Find where the given text appears and provide that cell's center as (X, Y) coordinate. 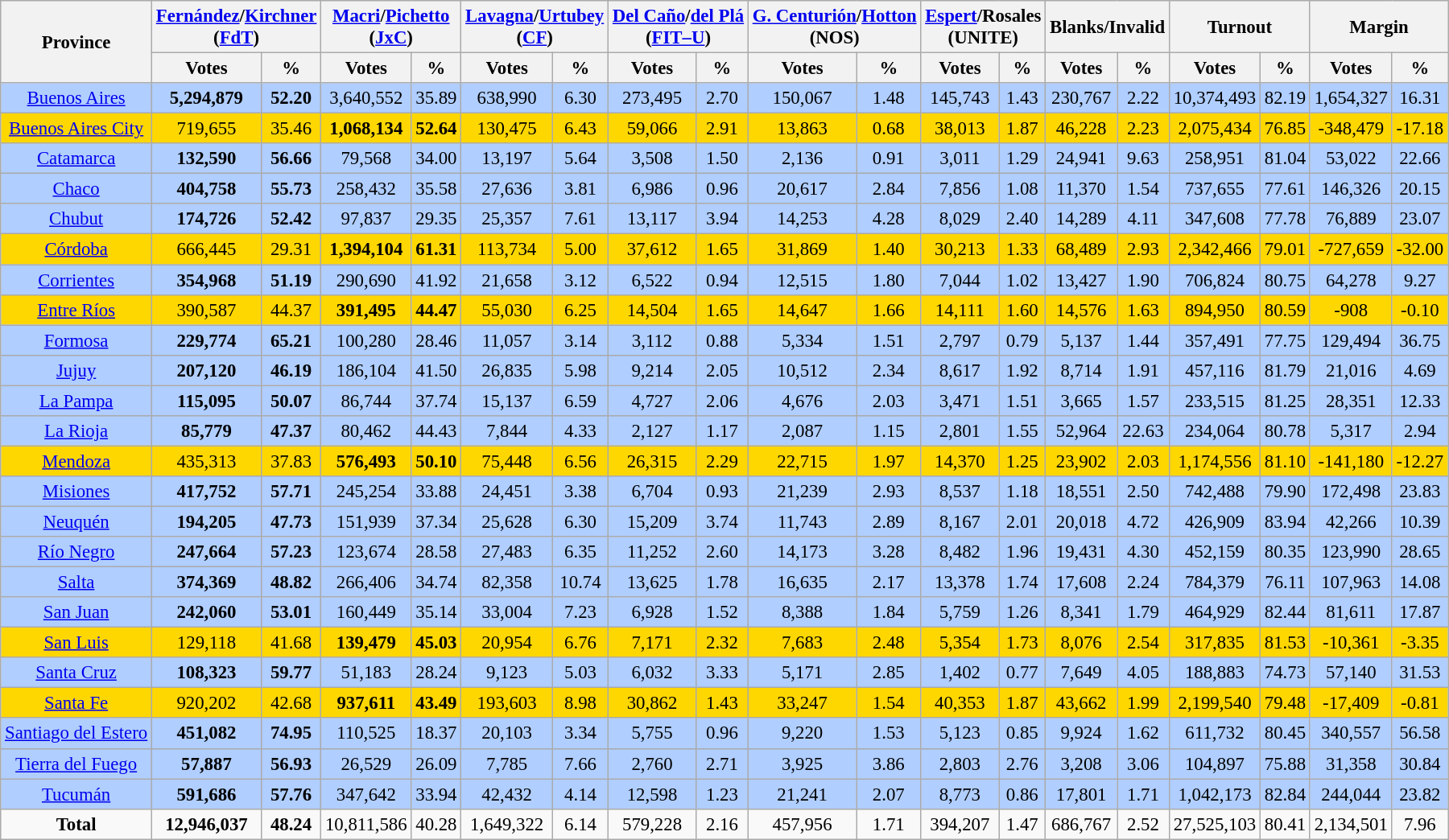
1.17 (721, 431)
4,727 (652, 401)
13,625 (652, 583)
12,946,037 (207, 824)
30,862 (652, 703)
1,654,327 (1351, 98)
17,801 (1082, 794)
5.98 (580, 370)
100,280 (366, 340)
1.55 (1022, 431)
464,929 (1214, 612)
42,432 (507, 794)
1.80 (889, 280)
33,247 (802, 703)
Entre Ríos (76, 310)
1.47 (1022, 824)
Santa Cruz (76, 673)
4.30 (1143, 552)
0.91 (889, 159)
937,611 (366, 703)
5,171 (802, 673)
21,658 (507, 280)
14,504 (652, 310)
44.43 (436, 431)
706,824 (1214, 280)
77.61 (1286, 189)
16.31 (1420, 98)
80.45 (1286, 734)
0.86 (1022, 794)
2,801 (960, 431)
1.92 (1022, 370)
37.34 (436, 521)
51,183 (366, 673)
404,758 (207, 189)
1.78 (721, 583)
31.53 (1420, 673)
576,493 (366, 461)
22.66 (1420, 159)
86,744 (366, 401)
1.44 (1143, 340)
1.25 (1022, 461)
30,213 (960, 249)
Río Negro (76, 552)
7,844 (507, 431)
13,427 (1082, 280)
452,159 (1214, 552)
638,990 (507, 98)
123,674 (366, 552)
22,715 (802, 461)
8.98 (580, 703)
14,370 (960, 461)
1.91 (1143, 370)
81.25 (1286, 401)
2.54 (1143, 643)
0.88 (721, 340)
9,214 (652, 370)
28,351 (1351, 401)
Tucumán (76, 794)
8,076 (1082, 643)
1,068,134 (366, 129)
457,116 (1214, 370)
47.73 (291, 521)
-0.10 (1420, 310)
719,655 (207, 129)
258,951 (1214, 159)
55,030 (507, 310)
9.63 (1143, 159)
57,887 (207, 764)
46,228 (1082, 129)
21,239 (802, 492)
11,743 (802, 521)
26,529 (366, 764)
2.34 (889, 370)
457,956 (802, 824)
5,294,879 (207, 98)
24,451 (507, 492)
2,127 (652, 431)
31,869 (802, 249)
6.59 (580, 401)
2.05 (721, 370)
74.95 (291, 734)
3,640,552 (366, 98)
2.84 (889, 189)
75,448 (507, 461)
74.73 (1286, 673)
7.61 (580, 220)
85,779 (207, 431)
2.85 (889, 673)
145,743 (960, 98)
40.28 (436, 824)
266,406 (366, 583)
San Luis (76, 643)
3.94 (721, 220)
56.58 (1420, 734)
132,590 (207, 159)
9.27 (1420, 280)
40,353 (960, 703)
76.11 (1286, 583)
3,665 (1082, 401)
290,690 (366, 280)
742,488 (1214, 492)
8,617 (960, 370)
56.66 (291, 159)
193,603 (507, 703)
10.74 (580, 583)
61.31 (436, 249)
110,525 (366, 734)
52.42 (291, 220)
2.94 (1420, 431)
55.73 (291, 189)
3,508 (652, 159)
-908 (1351, 310)
172,498 (1351, 492)
1,394,104 (366, 249)
26.09 (436, 764)
6.76 (580, 643)
611,732 (1214, 734)
79,568 (366, 159)
5.00 (580, 249)
52,964 (1082, 431)
13,863 (802, 129)
11,057 (507, 340)
3.74 (721, 521)
1.40 (889, 249)
21,241 (802, 794)
20,018 (1082, 521)
11,370 (1082, 189)
Santiago del Estero (76, 734)
52.20 (291, 98)
7,785 (507, 764)
129,118 (207, 643)
1.26 (1022, 612)
80.59 (1286, 310)
20,103 (507, 734)
59.77 (291, 673)
Formosa (76, 340)
1,042,173 (1214, 794)
79.48 (1286, 703)
8,341 (1082, 612)
Total (76, 824)
1,174,556 (1214, 461)
57.76 (291, 794)
6,522 (652, 280)
1,402 (960, 673)
-12.27 (1420, 461)
13,117 (652, 220)
45.03 (436, 643)
4.69 (1420, 370)
13,197 (507, 159)
1.48 (889, 98)
391,495 (366, 310)
82.44 (1286, 612)
3.38 (580, 492)
5.03 (580, 673)
5,354 (960, 643)
426,909 (1214, 521)
28.24 (436, 673)
Santa Fe (76, 703)
22.63 (1143, 431)
123,990 (1351, 552)
3.28 (889, 552)
2.06 (721, 401)
194,205 (207, 521)
42.68 (291, 703)
6,928 (652, 612)
17.87 (1420, 612)
737,655 (1214, 189)
12,515 (802, 280)
23,902 (1082, 461)
2.60 (721, 552)
8,714 (1082, 370)
80.35 (1286, 552)
76,889 (1351, 220)
20,617 (802, 189)
6.43 (580, 129)
5,755 (652, 734)
14.08 (1420, 583)
Mendoza (76, 461)
76.85 (1286, 129)
30.84 (1420, 764)
2.23 (1143, 129)
2,199,540 (1214, 703)
146,326 (1351, 189)
0.68 (889, 129)
230,767 (1082, 98)
14,111 (960, 310)
79.01 (1286, 249)
37.83 (291, 461)
6.35 (580, 552)
258,432 (366, 189)
56.93 (291, 764)
2,134,501 (1351, 824)
579,228 (652, 824)
81.04 (1286, 159)
Margin (1378, 27)
2,136 (802, 159)
4.72 (1143, 521)
-348,479 (1351, 129)
0.79 (1022, 340)
2.17 (889, 583)
82,358 (507, 583)
81,611 (1351, 612)
23.07 (1420, 220)
6.25 (580, 310)
3,471 (960, 401)
4.11 (1143, 220)
7.23 (580, 612)
-10,361 (1351, 643)
113,734 (507, 249)
Del Caño/del Plá(FIT–U) (679, 27)
1.53 (889, 734)
1.90 (1143, 280)
35.58 (436, 189)
139,479 (366, 643)
77.75 (1286, 340)
10,512 (802, 370)
894,950 (1214, 310)
5,334 (802, 340)
46.19 (291, 370)
435,313 (207, 461)
0.94 (721, 280)
Espert/Rosales(UNITE) (984, 27)
1.99 (1143, 703)
27,525,103 (1214, 824)
1.60 (1022, 310)
5,317 (1351, 431)
Chaco (76, 189)
43,662 (1082, 703)
2.52 (1143, 824)
417,752 (207, 492)
35.89 (436, 98)
50.07 (291, 401)
0.85 (1022, 734)
2.70 (721, 98)
1.33 (1022, 249)
38,013 (960, 129)
-17.18 (1420, 129)
San Juan (76, 612)
347,642 (366, 794)
Turnout (1240, 27)
4.05 (1143, 673)
34.74 (436, 583)
2.50 (1143, 492)
6,986 (652, 189)
81.53 (1286, 643)
68,489 (1082, 249)
41.50 (436, 370)
51.19 (291, 280)
81.10 (1286, 461)
83.94 (1286, 521)
2.48 (889, 643)
233,515 (1214, 401)
10,811,586 (366, 824)
234,064 (1214, 431)
1.74 (1022, 583)
394,207 (960, 824)
16,635 (802, 583)
36.75 (1420, 340)
150,067 (802, 98)
80.41 (1286, 824)
5,137 (1082, 340)
34.00 (436, 159)
1.79 (1143, 612)
0.77 (1022, 673)
14,173 (802, 552)
2.29 (721, 461)
2.71 (721, 764)
48.82 (291, 583)
2,087 (802, 431)
2.76 (1022, 764)
2.89 (889, 521)
27,636 (507, 189)
207,120 (207, 370)
8,388 (802, 612)
-3.35 (1420, 643)
37,612 (652, 249)
7,856 (960, 189)
3.34 (580, 734)
151,939 (366, 521)
10,374,493 (1214, 98)
115,095 (207, 401)
2,803 (960, 764)
53.01 (291, 612)
48.24 (291, 824)
9,924 (1082, 734)
37.74 (436, 401)
2,342,466 (1214, 249)
Lavagna/Urtubey(CF) (535, 27)
2.24 (1143, 583)
-32.00 (1420, 249)
2,760 (652, 764)
G. Centurión/Hotton(NOS) (834, 27)
Macri/Pichetto(JxC) (391, 27)
35.14 (436, 612)
28.58 (436, 552)
4.28 (889, 220)
10.39 (1420, 521)
6,032 (652, 673)
242,060 (207, 612)
357,491 (1214, 340)
31,358 (1351, 764)
15,137 (507, 401)
1,649,322 (507, 824)
18,551 (1082, 492)
7,171 (652, 643)
80.75 (1286, 280)
13,378 (960, 583)
7.96 (1420, 824)
14,253 (802, 220)
82.19 (1286, 98)
5,123 (960, 734)
27,483 (507, 552)
317,835 (1214, 643)
188,883 (1214, 673)
3.14 (580, 340)
186,104 (366, 370)
1.57 (1143, 401)
Corrientes (76, 280)
3.81 (580, 189)
8,167 (960, 521)
4.14 (580, 794)
0.93 (721, 492)
33,004 (507, 612)
80,462 (366, 431)
8,773 (960, 794)
33.88 (436, 492)
244,044 (1351, 794)
107,963 (1351, 583)
591,686 (207, 794)
6.56 (580, 461)
3,011 (960, 159)
8,482 (960, 552)
1.52 (721, 612)
52.64 (436, 129)
80.78 (1286, 431)
1.96 (1022, 552)
-0.81 (1420, 703)
12,598 (652, 794)
-17,409 (1351, 703)
24,941 (1082, 159)
8,537 (960, 492)
2.91 (721, 129)
1.15 (889, 431)
7,044 (960, 280)
2,075,434 (1214, 129)
26,315 (652, 461)
Blanks/Invalid (1108, 27)
La Pampa (76, 401)
2.01 (1022, 521)
340,557 (1351, 734)
666,445 (207, 249)
57.71 (291, 492)
5.64 (580, 159)
77.78 (1286, 220)
1.23 (721, 794)
35.46 (291, 129)
20,954 (507, 643)
3.06 (1143, 764)
Misiones (76, 492)
129,494 (1351, 340)
23.82 (1420, 794)
Catamarca (76, 159)
1.50 (721, 159)
29.35 (436, 220)
14,289 (1082, 220)
7,683 (802, 643)
18.37 (436, 734)
1.08 (1022, 189)
1.18 (1022, 492)
79.90 (1286, 492)
374,369 (207, 583)
82.84 (1286, 794)
7,649 (1082, 673)
65.21 (291, 340)
57.23 (291, 552)
75.88 (1286, 764)
26,835 (507, 370)
273,495 (652, 98)
19,431 (1082, 552)
11,252 (652, 552)
97,837 (366, 220)
Tierra del Fuego (76, 764)
245,254 (366, 492)
174,726 (207, 220)
3.86 (889, 764)
784,379 (1214, 583)
47.37 (291, 431)
Jujuy (76, 370)
53,022 (1351, 159)
2.16 (721, 824)
4.33 (580, 431)
247,664 (207, 552)
25,357 (507, 220)
64,278 (1351, 280)
57,140 (1351, 673)
23.83 (1420, 492)
-727,659 (1351, 249)
La Rioja (76, 431)
33.94 (436, 794)
6.14 (580, 824)
Buenos Aires City (76, 129)
8,029 (960, 220)
390,587 (207, 310)
42,266 (1351, 521)
6,704 (652, 492)
59,066 (652, 129)
28.46 (436, 340)
347,608 (1214, 220)
Buenos Aires (76, 98)
50.10 (436, 461)
Neuquén (76, 521)
Chubut (76, 220)
1.63 (1143, 310)
3.33 (721, 673)
15,209 (652, 521)
1.02 (1022, 280)
Córdoba (76, 249)
9,220 (802, 734)
14,576 (1082, 310)
12.33 (1420, 401)
3,925 (802, 764)
5,759 (960, 612)
Salta (76, 583)
21,016 (1351, 370)
17,608 (1082, 583)
108,323 (207, 673)
81.79 (1286, 370)
104,897 (1214, 764)
Fernández/Kirchner(FdT) (237, 27)
29.31 (291, 249)
920,202 (207, 703)
3.12 (580, 280)
44.37 (291, 310)
229,774 (207, 340)
2.22 (1143, 98)
28.65 (1420, 552)
41.68 (291, 643)
43.49 (436, 703)
1.29 (1022, 159)
Province (76, 42)
4,676 (802, 401)
130,475 (507, 129)
1.73 (1022, 643)
1.62 (1143, 734)
1.97 (889, 461)
44.47 (436, 310)
25,628 (507, 521)
41.92 (436, 280)
3,112 (652, 340)
2,797 (960, 340)
-141,180 (1351, 461)
686,767 (1082, 824)
7.66 (580, 764)
9,123 (507, 673)
1.84 (889, 612)
2.40 (1022, 220)
160,449 (366, 612)
14,647 (802, 310)
20.15 (1420, 189)
354,968 (207, 280)
2.32 (721, 643)
451,082 (207, 734)
2.07 (889, 794)
3,208 (1082, 764)
1.66 (889, 310)
